For the text-containing cell, return its midpoint in [X, Y] coordinate format. 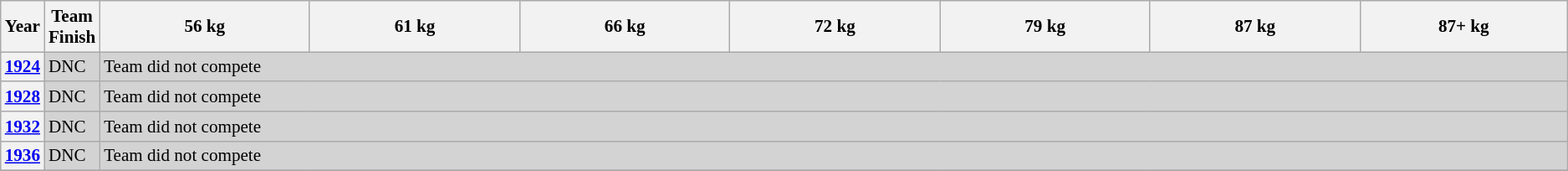
1932 [23, 126]
72 kg [835, 27]
56 kg [204, 27]
Team Finish [72, 27]
1924 [23, 67]
61 kg [415, 27]
87 kg [1254, 27]
79 kg [1045, 27]
1928 [23, 96]
1936 [23, 156]
66 kg [626, 27]
Year [23, 27]
87+ kg [1463, 27]
